Determine the [x, y] coordinate at the center of the cell enclosing the given text.  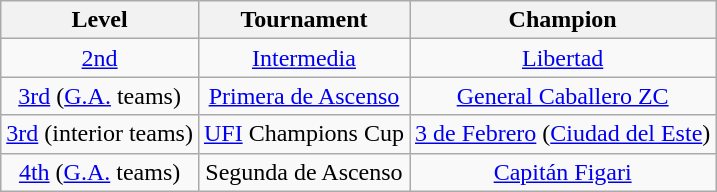
Level [100, 20]
General Caballero ZC [563, 96]
2nd [100, 58]
3rd (G.A. teams) [100, 96]
3rd (interior teams) [100, 134]
Primera de Ascenso [304, 96]
UFI Champions Cup [304, 134]
Segunda de Ascenso [304, 172]
Capitán Figari [563, 172]
3 de Febrero (Ciudad del Este) [563, 134]
Champion [563, 20]
Libertad [563, 58]
Intermedia [304, 58]
Tournament [304, 20]
4th (G.A. teams) [100, 172]
